Capture the cell that displays the provided text and extract its [X, Y] central coordinate. 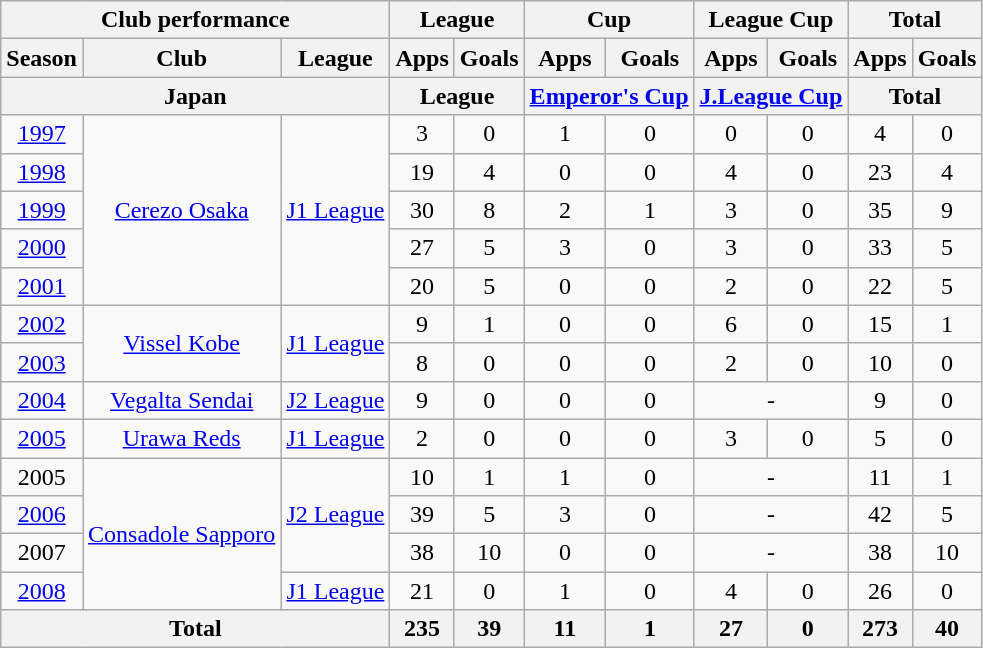
Cup [609, 20]
League Cup [771, 20]
Urawa Reds [181, 438]
Season [42, 58]
Club performance [196, 20]
Japan [196, 96]
35 [880, 210]
30 [422, 210]
21 [422, 591]
Consadole Sapporo [181, 534]
Cerezo Osaka [181, 210]
42 [880, 515]
15 [880, 324]
2000 [42, 248]
Emperor's Cup [609, 96]
20 [422, 286]
2003 [42, 362]
23 [880, 172]
1997 [42, 134]
Vissel Kobe [181, 343]
Club [181, 58]
1999 [42, 210]
26 [880, 591]
22 [880, 286]
1998 [42, 172]
40 [947, 629]
6 [731, 324]
19 [422, 172]
2001 [42, 286]
235 [422, 629]
2007 [42, 553]
273 [880, 629]
33 [880, 248]
2002 [42, 324]
Vegalta Sendai [181, 400]
2004 [42, 400]
2008 [42, 591]
2006 [42, 515]
J.League Cup [771, 96]
